Pinpoint the cell where the given text exists, returning its (x, y) midpoint coordinate. 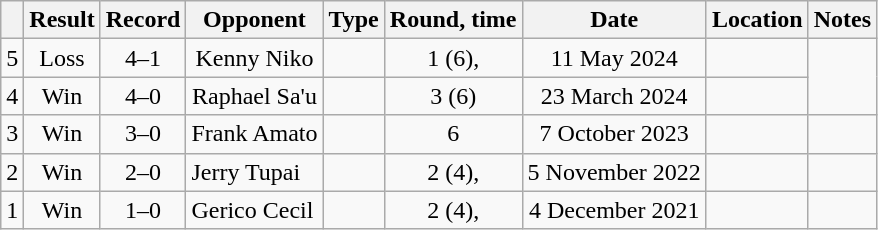
Type (354, 20)
11 May 2024 (614, 58)
3–0 (143, 134)
Date (614, 20)
Result (62, 20)
4–1 (143, 58)
2–0 (143, 172)
4 December 2021 (614, 210)
5 November 2022 (614, 172)
6 (453, 134)
4–0 (143, 96)
Frank Amato (254, 134)
3 (6) (453, 96)
Opponent (254, 20)
Loss (62, 58)
Notes (842, 20)
7 October 2023 (614, 134)
Kenny Niko (254, 58)
1–0 (143, 210)
Location (757, 20)
3 (12, 134)
2 (12, 172)
Jerry Tupai (254, 172)
23 March 2024 (614, 96)
1 (12, 210)
Gerico Cecil (254, 210)
Record (143, 20)
5 (12, 58)
Raphael Sa'u (254, 96)
Round, time (453, 20)
4 (12, 96)
1 (6), (453, 58)
